Provide the (x, y) coordinate of the cell's center where the given text is located.  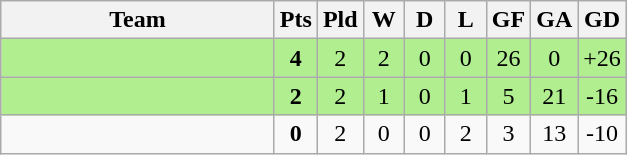
4 (296, 58)
GF (508, 20)
GA (554, 20)
21 (554, 96)
L (466, 20)
-16 (602, 96)
GD (602, 20)
3 (508, 134)
13 (554, 134)
W (384, 20)
Team (138, 20)
Pts (296, 20)
26 (508, 58)
5 (508, 96)
Pld (340, 20)
-10 (602, 134)
D (424, 20)
+26 (602, 58)
